Scan for the cell matching the given text and deliver its (x, y) coordinate at center. 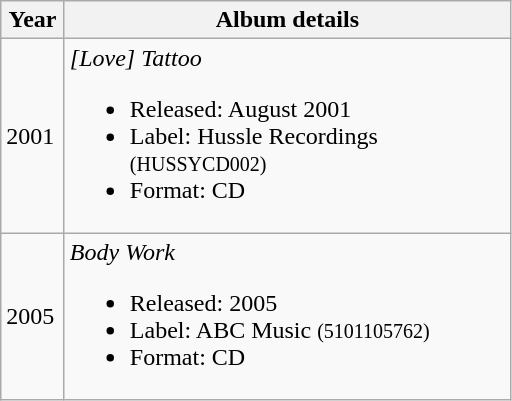
2001 (33, 136)
2005 (33, 316)
Year (33, 20)
Album details (287, 20)
Body WorkReleased: 2005 Label: ABC Music (5101105762)Format: CD (287, 316)
[Love] TattooReleased: August 2001Label: Hussle Recordings (HUSSYCD002)Format: CD (287, 136)
